For the text-containing cell, return its midpoint in (X, Y) coordinate format. 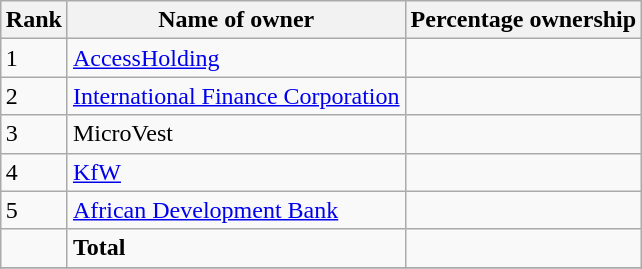
3 (34, 134)
Name of owner (236, 20)
2 (34, 96)
1 (34, 58)
Rank (34, 20)
AccessHolding (236, 58)
4 (34, 172)
MicroVest (236, 134)
African Development Bank (236, 210)
Total (236, 248)
International Finance Corporation (236, 96)
KfW (236, 172)
Percentage ownership (524, 20)
5 (34, 210)
